Find where the given text appears and provide that cell's center as [x, y] coordinate. 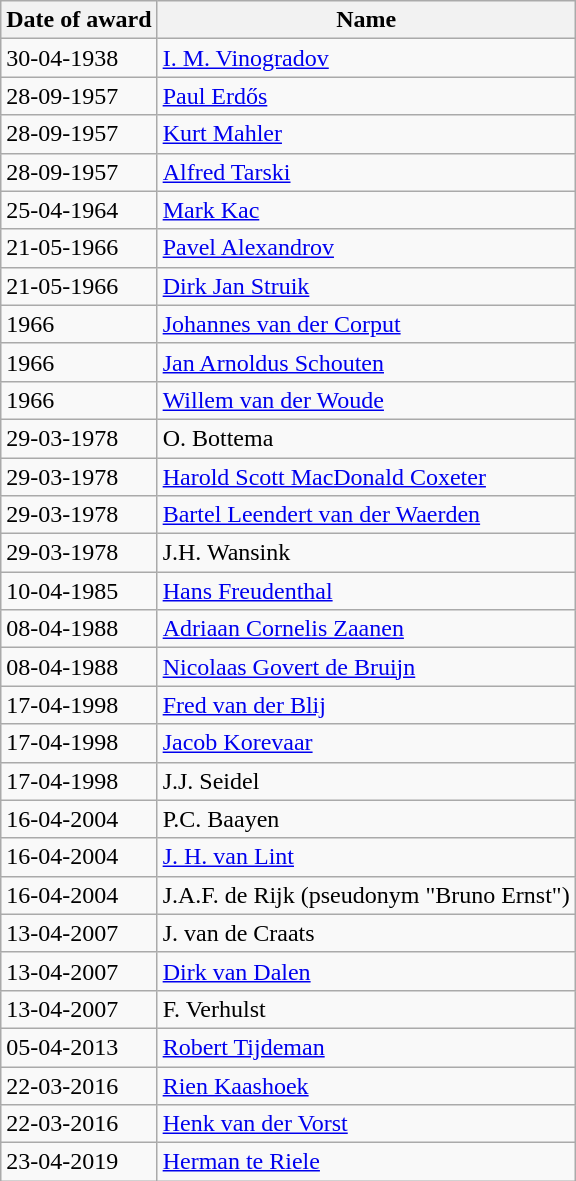
J.H. Wansink [366, 553]
Jan Arnoldus Schouten [366, 362]
Paul Erdős [366, 96]
J. van de Craats [366, 933]
Alfred Tarski [366, 172]
J.J. Seidel [366, 781]
Rien Kaashoek [366, 1085]
Pavel Alexandrov [366, 248]
Harold Scott MacDonald Coxeter [366, 477]
Dirk Jan Struik [366, 286]
23-04-2019 [79, 1162]
J.A.F. de Rijk (pseudonym "Bruno Ernst") [366, 895]
05-04-2013 [79, 1047]
10-04-1985 [79, 591]
Johannes van der Corput [366, 324]
P.C. Baayen [366, 819]
O. Bottema [366, 438]
Robert Tijdeman [366, 1047]
Name [366, 20]
F. Verhulst [366, 1009]
Kurt Mahler [366, 134]
Nicolaas Govert de Bruijn [366, 667]
Willem van der Woude [366, 400]
Dirk van Dalen [366, 971]
30-04-1938 [79, 58]
Hans Freudenthal [366, 591]
Henk van der Vorst [366, 1124]
25-04-1964 [79, 210]
Fred van der Blij [366, 705]
I. M. Vinogradov [366, 58]
Jacob Korevaar [366, 743]
Mark Kac [366, 210]
Date of award [79, 20]
Adriaan Cornelis Zaanen [366, 629]
Bartel Leendert van der Waerden [366, 515]
J. H. van Lint [366, 857]
Herman te Riele [366, 1162]
